Capture the cell that displays the provided text and extract its [x, y] central coordinate. 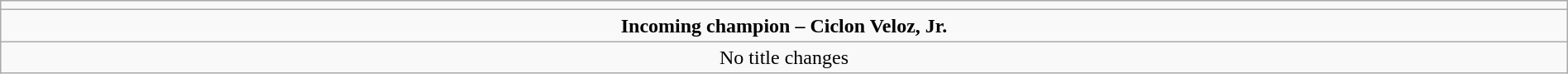
Incoming champion – Ciclon Veloz, Jr. [784, 26]
No title changes [784, 57]
